Detect which cell encompasses the target text, then output its (X, Y) center coordinate. 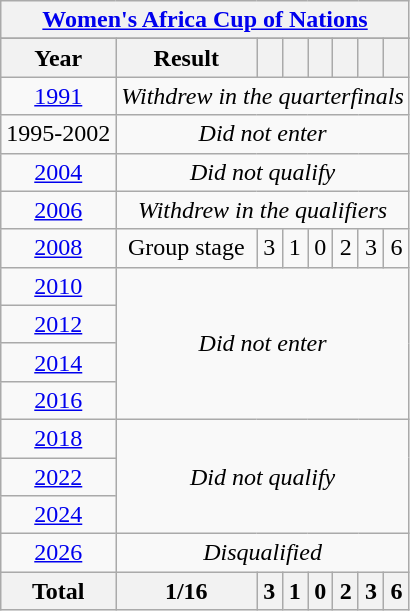
2016 (58, 400)
Women's Africa Cup of Nations (206, 20)
Group stage (186, 248)
1995-2002 (58, 134)
Withdrew in the quarterfinals (263, 96)
2014 (58, 362)
2012 (58, 324)
1/16 (186, 591)
2022 (58, 477)
Withdrew in the qualifiers (263, 210)
2018 (58, 438)
Result (186, 58)
2008 (58, 248)
Disqualified (263, 553)
Total (58, 591)
1991 (58, 96)
2026 (58, 553)
2006 (58, 210)
2024 (58, 515)
2004 (58, 172)
Year (58, 58)
2010 (58, 286)
